Provide the (X, Y) coordinate of the cell's center where the given text is located.  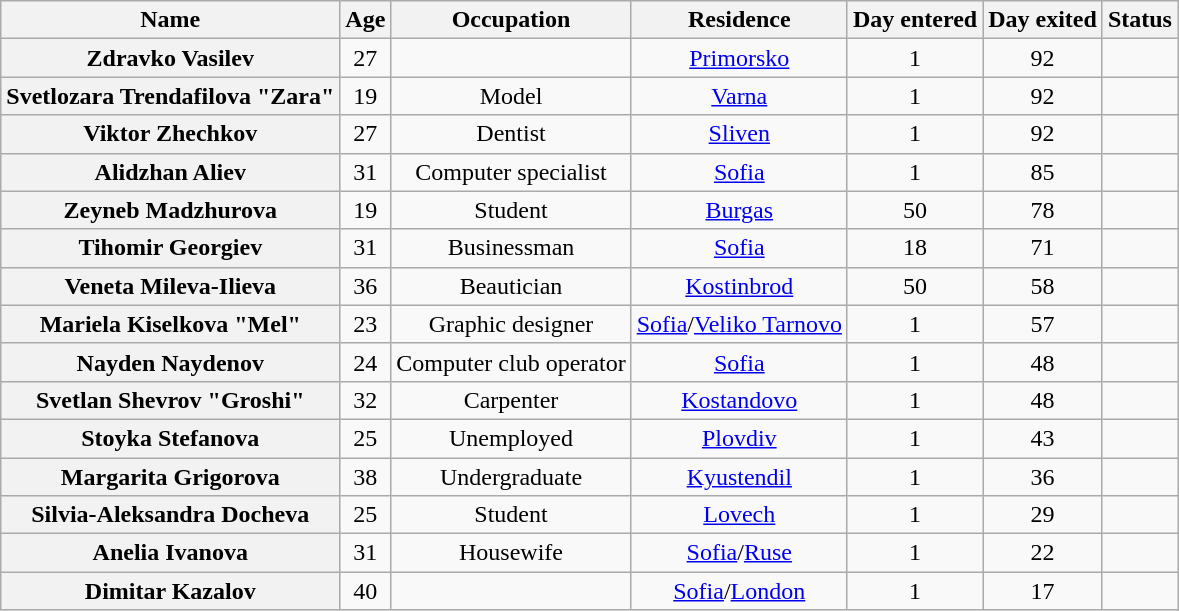
32 (366, 400)
Carpenter (511, 400)
Alidzhan Aliev (170, 172)
Model (511, 96)
Computer specialist (511, 172)
85 (1043, 172)
78 (1043, 210)
Svetlozara Trendafilova "Zara" (170, 96)
24 (366, 362)
Businessman (511, 248)
Margarita Grigorova (170, 477)
Status (1140, 20)
Kyustendil (739, 477)
38 (366, 477)
Burgas (739, 210)
Sofia/Veliko Tarnovo (739, 324)
Kostinbrod (739, 286)
Dimitar Kazalov (170, 591)
71 (1043, 248)
Anelia Ivanova (170, 553)
Sliven (739, 134)
Silvia-Aleksandra Docheva (170, 515)
Mariela Kiselkova "Mel" (170, 324)
58 (1043, 286)
Residence (739, 20)
Lovech (739, 515)
Tihomir Georgiev (170, 248)
Plovdiv (739, 438)
18 (914, 248)
Beautician (511, 286)
Kostandovo (739, 400)
57 (1043, 324)
Varna (739, 96)
Zeyneb Madzhurova (170, 210)
Primorsko (739, 58)
17 (1043, 591)
Sofia/Ruse (739, 553)
Age (366, 20)
Day entered (914, 20)
Veneta Mileva-Ilieva (170, 286)
Unemployed (511, 438)
Stoyka Stefanova (170, 438)
Name (170, 20)
43 (1043, 438)
Sofia/London (739, 591)
Nayden Naydenov (170, 362)
Dentist (511, 134)
23 (366, 324)
40 (366, 591)
Svetlan Shevrov "Groshi" (170, 400)
Undergraduate (511, 477)
Zdravko Vasilev (170, 58)
Occupation (511, 20)
29 (1043, 515)
Viktor Zhechkov (170, 134)
Graphic designer (511, 324)
22 (1043, 553)
Day exited (1043, 20)
Housewife (511, 553)
Computer club operator (511, 362)
